From the cell containing the given text, extract its center point as (x, y) coordinate. 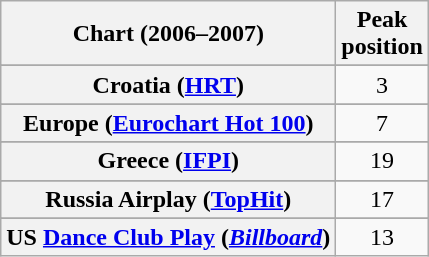
Greece (IFPI) (168, 161)
3 (382, 85)
Chart (2006–2007) (168, 34)
17 (382, 199)
13 (382, 237)
Croatia (HRT) (168, 85)
19 (382, 161)
7 (382, 123)
Peakposition (382, 34)
Europe (Eurochart Hot 100) (168, 123)
Russia Airplay (TopHit) (168, 199)
US Dance Club Play (Billboard) (168, 237)
